Pinpoint the cell where the given text exists, returning its (x, y) midpoint coordinate. 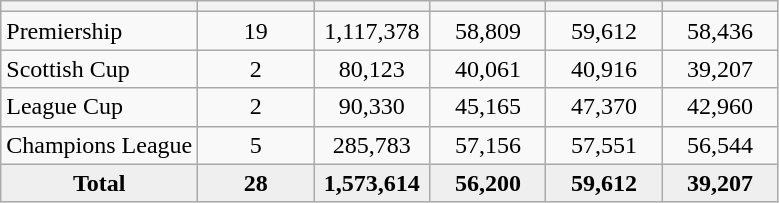
1,117,378 (372, 31)
19 (256, 31)
58,809 (488, 31)
Premiership (100, 31)
League Cup (100, 107)
58,436 (720, 31)
45,165 (488, 107)
57,551 (604, 145)
56,544 (720, 145)
90,330 (372, 107)
5 (256, 145)
56,200 (488, 183)
1,573,614 (372, 183)
Champions League (100, 145)
285,783 (372, 145)
42,960 (720, 107)
40,061 (488, 69)
47,370 (604, 107)
40,916 (604, 69)
Scottish Cup (100, 69)
Total (100, 183)
28 (256, 183)
57,156 (488, 145)
80,123 (372, 69)
